Pinpoint the cell where the given text exists, returning its (x, y) midpoint coordinate. 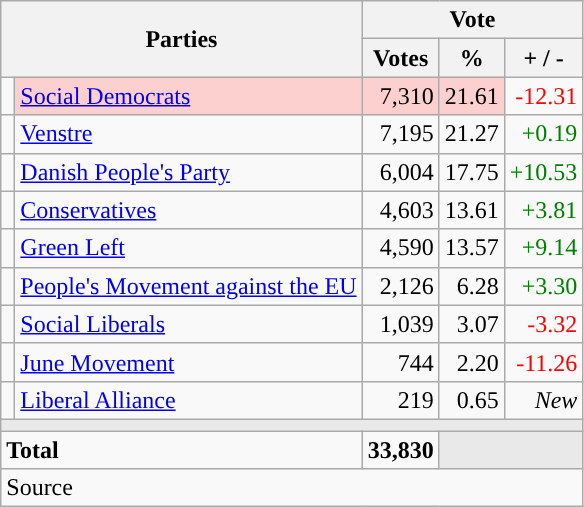
+3.30 (544, 286)
6.28 (472, 286)
Source (292, 488)
13.57 (472, 248)
7,310 (400, 96)
Liberal Alliance (188, 400)
-11.26 (544, 362)
+0.19 (544, 134)
Conservatives (188, 210)
0.65 (472, 400)
21.61 (472, 96)
Votes (400, 58)
21.27 (472, 134)
13.61 (472, 210)
+3.81 (544, 210)
People's Movement against the EU (188, 286)
-12.31 (544, 96)
% (472, 58)
+10.53 (544, 172)
3.07 (472, 324)
+ / - (544, 58)
17.75 (472, 172)
June Movement (188, 362)
2.20 (472, 362)
Vote (472, 20)
New (544, 400)
33,830 (400, 449)
Parties (182, 39)
Total (182, 449)
6,004 (400, 172)
7,195 (400, 134)
-3.32 (544, 324)
Social Liberals (188, 324)
744 (400, 362)
219 (400, 400)
Danish People's Party (188, 172)
Venstre (188, 134)
2,126 (400, 286)
Social Democrats (188, 96)
4,603 (400, 210)
Green Left (188, 248)
4,590 (400, 248)
+9.14 (544, 248)
1,039 (400, 324)
